Scan for the cell matching the given text and deliver its [X, Y] coordinate at center. 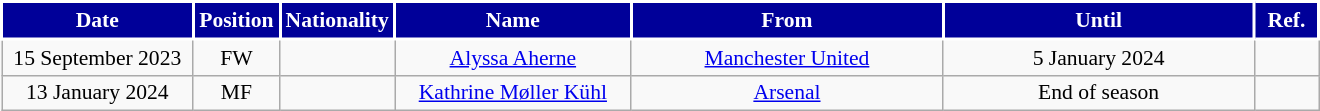
Ref. [1286, 20]
MF [236, 93]
Alyssa Aherne [514, 57]
Manchester United [787, 57]
Until [1099, 20]
5 January 2024 [1099, 57]
End of season [1099, 93]
Position [236, 20]
Name [514, 20]
Date [98, 20]
Nationality [338, 20]
From [787, 20]
15 September 2023 [98, 57]
Kathrine Møller Kühl [514, 93]
FW [236, 57]
Arsenal [787, 93]
13 January 2024 [98, 93]
